Locate the cell with the specified text and output its (X, Y) center coordinate. 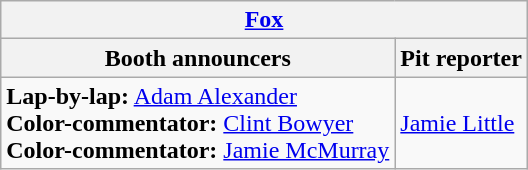
Pit reporter (462, 58)
Lap-by-lap: Adam AlexanderColor-commentator: Clint BowyerColor-commentator: Jamie McMurray (198, 123)
Booth announcers (198, 58)
Jamie Little (462, 123)
Fox (264, 20)
